Identify which cell holds the provided text, then report its (x, y) central coordinate. 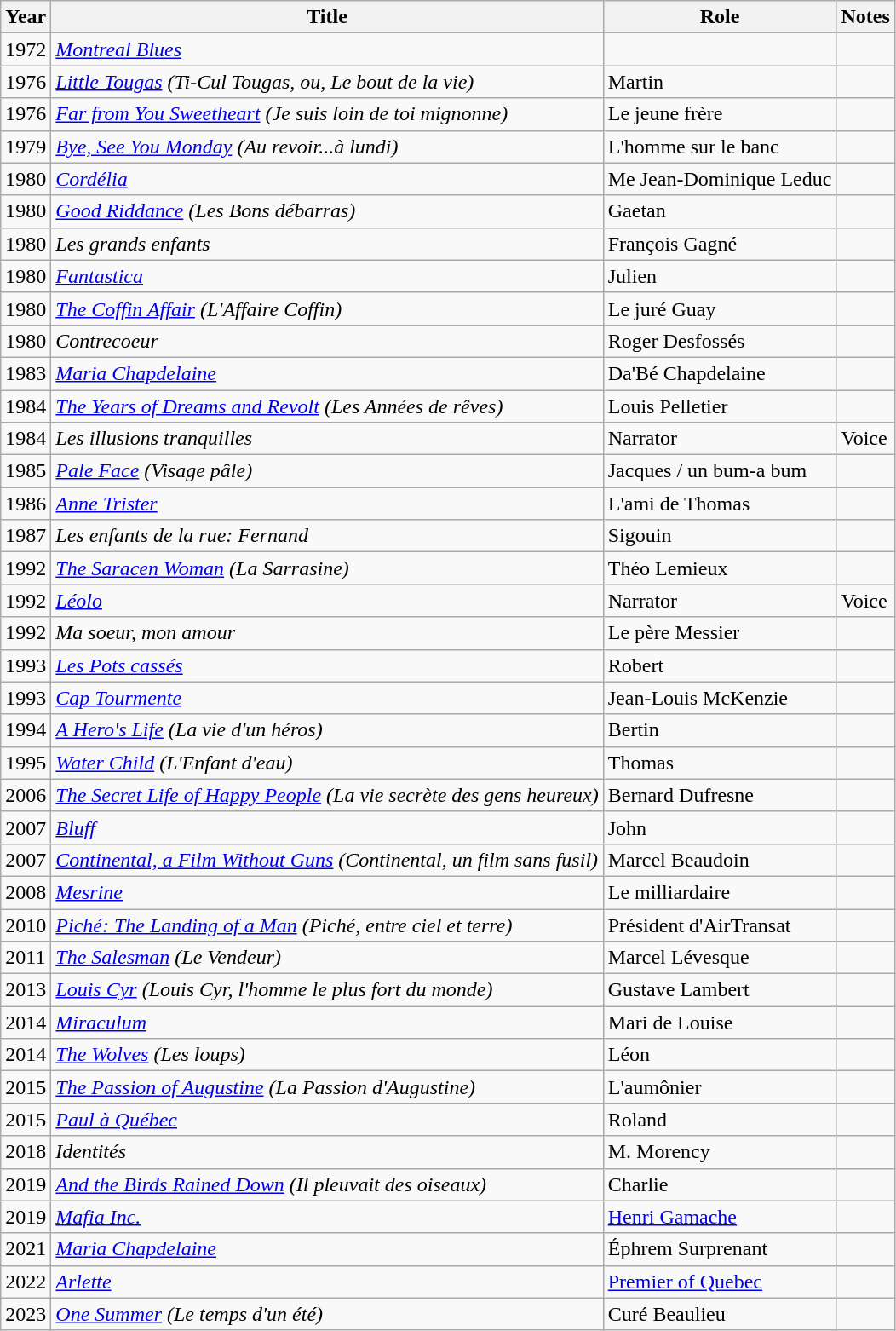
Louis Cyr (Louis Cyr, l'homme le plus fort du monde) (327, 990)
The Years of Dreams and Revolt (Les Années de rêves) (327, 406)
Fantastica (327, 276)
Charlie (720, 1184)
Good Riddance (Les Bons débarras) (327, 211)
Léon (720, 1055)
Marcel Lévesque (720, 958)
Julien (720, 276)
Little Tougas (Ti-Cul Tougas, ou, Le bout de la vie) (327, 82)
1972 (26, 49)
Roland (720, 1120)
Les Pots cassés (327, 665)
Marcel Beaudoin (720, 860)
Gaetan (720, 211)
1985 (26, 471)
The Passion of Augustine (La Passion d'Augustine) (327, 1087)
Bernard Dufresne (720, 795)
2011 (26, 958)
1994 (26, 730)
L'homme sur le banc (720, 147)
A Hero's Life (La vie d'un héros) (327, 730)
Da'Bé Chapdelaine (720, 373)
Les grands enfants (327, 244)
Piché: The Landing of a Man (Piché, entre ciel et terre) (327, 925)
Roger Desfossés (720, 341)
François Gagné (720, 244)
Miraculum (327, 1023)
Far from You Sweetheart (Je suis loin de toi mignonne) (327, 114)
Le père Messier (720, 633)
L'aumônier (720, 1087)
Notes (865, 17)
Bertin (720, 730)
Me Jean-Dominique Leduc (720, 179)
Contrecoeur (327, 341)
2013 (26, 990)
1987 (26, 536)
Théo Lemieux (720, 568)
Arlette (327, 1282)
1979 (26, 147)
One Summer (Le temps d'un été) (327, 1314)
2022 (26, 1282)
Premier of Quebec (720, 1282)
Ma soeur, mon amour (327, 633)
Identités (327, 1152)
1983 (26, 373)
Le juré Guay (720, 308)
Président d'AirTransat (720, 925)
M. Morency (720, 1152)
Léolo (327, 601)
2023 (26, 1314)
Bye, See You Monday (Au revoir...à lundi) (327, 147)
Le milliardaire (720, 892)
Bluff (327, 827)
The Wolves (Les loups) (327, 1055)
Continental, a Film Without Guns (Continental, un film sans fusil) (327, 860)
Jean-Louis McKenzie (720, 698)
Les enfants de la rue: Fernand (327, 536)
Mari de Louise (720, 1023)
Paul à Québec (327, 1120)
Les illusions tranquilles (327, 439)
1986 (26, 504)
The Salesman (Le Vendeur) (327, 958)
Anne Trister (327, 504)
And the Birds Rained Down (Il pleuvait des oiseaux) (327, 1184)
1995 (26, 763)
Water Child (L'Enfant d'eau) (327, 763)
Sigouin (720, 536)
2006 (26, 795)
Éphrem Surprenant (720, 1249)
Montreal Blues (327, 49)
The Coffin Affair (L'Affaire Coffin) (327, 308)
Cordélia (327, 179)
Role (720, 17)
2010 (26, 925)
Gustave Lambert (720, 990)
Year (26, 17)
Louis Pelletier (720, 406)
Robert (720, 665)
John (720, 827)
Pale Face (Visage pâle) (327, 471)
Thomas (720, 763)
Cap Tourmente (327, 698)
Mesrine (327, 892)
Jacques / un bum-a bum (720, 471)
Title (327, 17)
Martin (720, 82)
Curé Beaulieu (720, 1314)
The Saracen Woman (La Sarrasine) (327, 568)
L'ami de Thomas (720, 504)
Le jeune frère (720, 114)
2018 (26, 1152)
The Secret Life of Happy People (La vie secrète des gens heureux) (327, 795)
Henri Gamache (720, 1217)
2008 (26, 892)
Mafia Inc. (327, 1217)
2021 (26, 1249)
